Locate the cell with the specified text and output its [x, y] center coordinate. 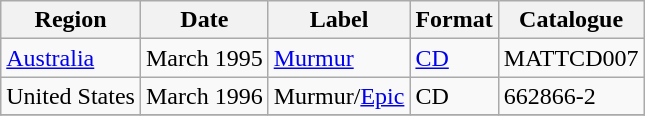
March 1996 [204, 96]
Australia [71, 58]
March 1995 [204, 58]
Murmur [339, 58]
Region [71, 20]
United States [71, 96]
MATTCD007 [571, 58]
Catalogue [571, 20]
Label [339, 20]
Date [204, 20]
Murmur/Epic [339, 96]
Format [454, 20]
662866-2 [571, 96]
